From the cell containing the given text, extract its center point as (x, y) coordinate. 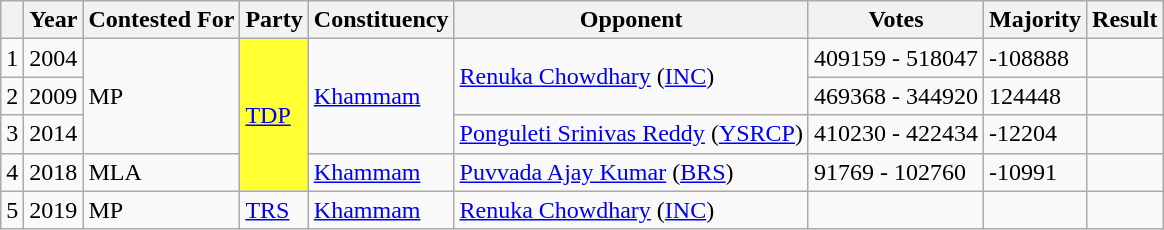
2 (12, 96)
Party (274, 20)
Ponguleti Srinivas Reddy (YSRCP) (631, 134)
Result (1125, 20)
2014 (54, 134)
Contested For (162, 20)
Opponent (631, 20)
2004 (54, 58)
-108888 (1036, 58)
2009 (54, 96)
91769 - 102760 (896, 172)
Votes (896, 20)
409159 - 518047 (896, 58)
Year (54, 20)
2019 (54, 210)
4 (12, 172)
TDP (274, 115)
Constituency (381, 20)
124448 (1036, 96)
Majority (1036, 20)
TRS (274, 210)
Puvvada Ajay Kumar (BRS) (631, 172)
469368 - 344920 (896, 96)
1 (12, 58)
-10991 (1036, 172)
2018 (54, 172)
-12204 (1036, 134)
5 (12, 210)
410230 - 422434 (896, 134)
3 (12, 134)
MLA (162, 172)
